Detect which cell encompasses the target text, then output its (X, Y) center coordinate. 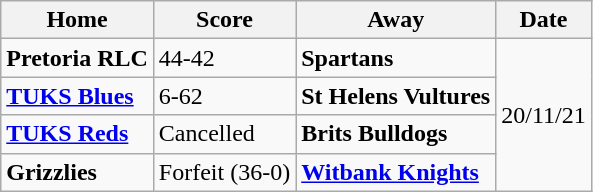
Date (544, 20)
Cancelled (224, 134)
Witbank Knights (396, 172)
Spartans (396, 58)
Grizzlies (78, 172)
Forfeit (36-0) (224, 172)
44-42 (224, 58)
Home (78, 20)
Pretoria RLC (78, 58)
Brits Bulldogs (396, 134)
20/11/21 (544, 115)
Away (396, 20)
TUKS Blues (78, 96)
TUKS Reds (78, 134)
Score (224, 20)
6-62 (224, 96)
St Helens Vultures (396, 96)
